Provide the [x, y] coordinate of the cell's center where the given text is located.  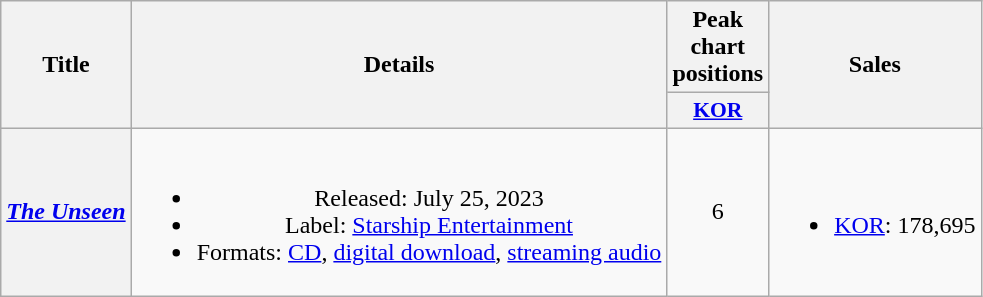
Released: July 25, 2023Label: Starship EntertainmentFormats: CD, digital download, streaming audio [399, 212]
The Unseen [66, 212]
Peak chart positions [718, 47]
Title [66, 65]
Sales [875, 65]
Details [399, 65]
KOR [718, 111]
6 [718, 212]
KOR: 178,695 [875, 212]
